Search for the cell housing the specified text and yield its (x, y) center coordinate. 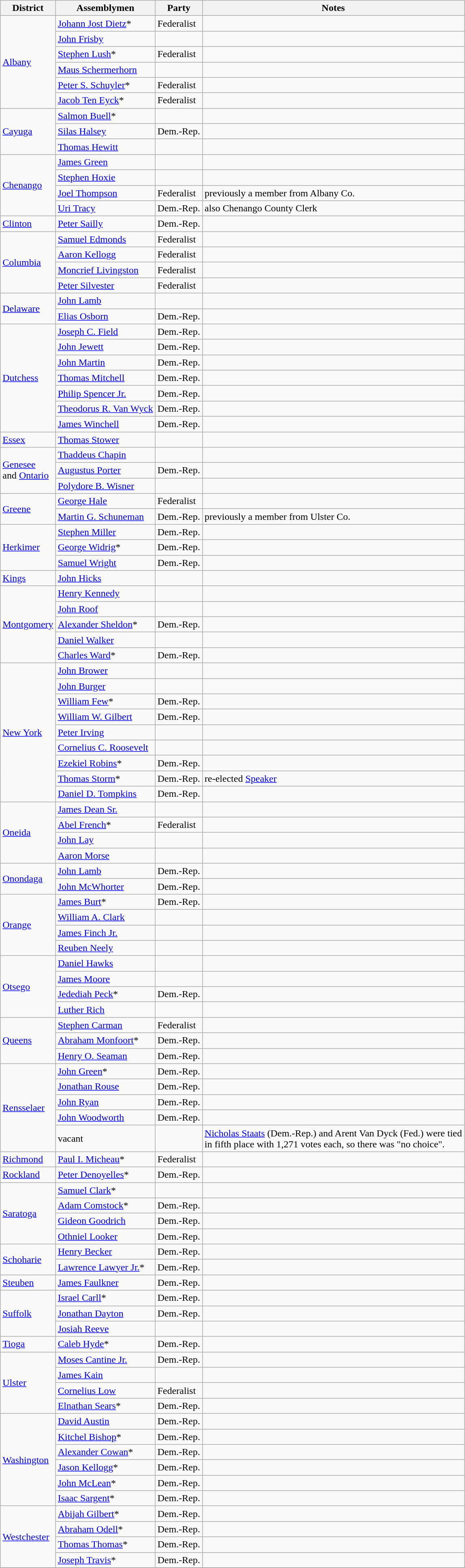
Isaac Sargent* (105, 1498)
Onondaga (28, 879)
Silas Halsey (105, 131)
Clinton (28, 224)
Stephen Hoxie (105, 177)
David Austin (105, 1421)
vacant (105, 1138)
Samuel Edmonds (105, 239)
Kings (28, 578)
Peter Sailly (105, 224)
Cornelius Low (105, 1390)
Herkimer (28, 547)
also Chenango County Clerk (333, 208)
Jacob Ten Eyck* (105, 100)
John McLean* (105, 1483)
Moncrief Livingston (105, 270)
Henry Becker (105, 1252)
Samuel Clark* (105, 1190)
Nicholas Staats (Dem.-Rep.) and Arent Van Dyck (Fed.) were tied in fifth place with 1,271 votes each, so there was "no choice". (333, 1138)
Tioga (28, 1344)
Augustus Porter (105, 470)
James Burt* (105, 902)
George Widrig* (105, 547)
Adam Comstock* (105, 1206)
John Jewett (105, 347)
Genesee and Ontario (28, 470)
Stephen Miller (105, 532)
Washington (28, 1459)
Jason Kellogg* (105, 1468)
Luther Rich (105, 1010)
Aaron Morse (105, 855)
Martin G. Schuneman (105, 517)
Abraham Monfoort* (105, 1040)
James Finch Jr. (105, 932)
George Hale (105, 501)
Chenango (28, 185)
John Burger (105, 686)
Philip Spencer Jr. (105, 393)
Peter Silvester (105, 285)
Theodorus R. Van Wyck (105, 408)
Samuel Wright (105, 563)
Moses Cantine Jr. (105, 1360)
Reuben Neely (105, 948)
Westchester (28, 1537)
Kitchel Bishop* (105, 1437)
John Green* (105, 1071)
John Frisby (105, 39)
Thomas Thomas* (105, 1545)
Charles Ward* (105, 655)
John Hicks (105, 578)
Orange (28, 925)
Rockland (28, 1174)
Thaddeus Chapin (105, 455)
Thomas Storm* (105, 779)
Peter S. Schuyler* (105, 85)
James Green (105, 162)
Daniel D. Tompkins (105, 794)
Polydore B. Wisner (105, 486)
Notes (333, 8)
Henry Kennedy (105, 594)
Montgomery (28, 624)
Jonathan Dayton (105, 1313)
Caleb Hyde* (105, 1344)
Daniel Hawks (105, 964)
Thomas Mitchell (105, 378)
Suffolk (28, 1313)
James Faulkner (105, 1283)
Joseph Travis* (105, 1560)
John Woodworth (105, 1117)
James Dean Sr. (105, 809)
Gideon Goodrich (105, 1221)
Albany (28, 62)
Cayuga (28, 131)
Paul I. Micheau* (105, 1159)
Thomas Stower (105, 439)
John Lay (105, 840)
Queens (28, 1040)
William A. Clark (105, 917)
Cornelius C. Roosevelt (105, 748)
Ulster (28, 1383)
Steuben (28, 1283)
John Ryan (105, 1102)
John Brower (105, 670)
Aaron Kellogg (105, 255)
Stephen Lush* (105, 54)
New York (28, 732)
Party (179, 8)
previously a member from Albany Co. (333, 193)
Peter Irving (105, 732)
Joseph C. Field (105, 332)
re-elected Speaker (333, 779)
Alexander Cowan* (105, 1452)
Salmon Buell* (105, 116)
Abraham Odell* (105, 1529)
Abijah Gilbert* (105, 1514)
Josiah Reeve (105, 1329)
James Moore (105, 979)
Dutchess (28, 378)
previously a member from Ulster Co. (333, 517)
Essex (28, 439)
Jedediah Peck* (105, 994)
Abel French* (105, 825)
Elias Osborn (105, 316)
Oneida (28, 832)
Johann Jost Dietz* (105, 23)
District (28, 8)
Othniel Looker (105, 1236)
Elnathan Sears* (105, 1406)
Maus Schermerhorn (105, 70)
Assemblymen (105, 8)
John McWhorter (105, 886)
Schoharie (28, 1260)
Peter Denoyelles* (105, 1174)
Otsego (28, 987)
John Martin (105, 362)
John Roof (105, 609)
Rensselaer (28, 1108)
Saratoga (28, 1213)
Ezekiel Robins* (105, 763)
Jonathan Rouse (105, 1087)
Uri Tracy (105, 208)
Israel Carll* (105, 1298)
Joel Thompson (105, 193)
Daniel Walker (105, 640)
William W. Gilbert (105, 717)
James Kain (105, 1375)
Columbia (28, 262)
Stephen Carman (105, 1025)
Greene (28, 509)
Richmond (28, 1159)
William Few* (105, 702)
Henry O. Seaman (105, 1056)
Lawrence Lawyer Jr.* (105, 1267)
Delaware (28, 308)
James Winchell (105, 424)
Alexander Sheldon* (105, 624)
Thomas Hewitt (105, 147)
